From the cell containing the given text, extract its center point as [X, Y] coordinate. 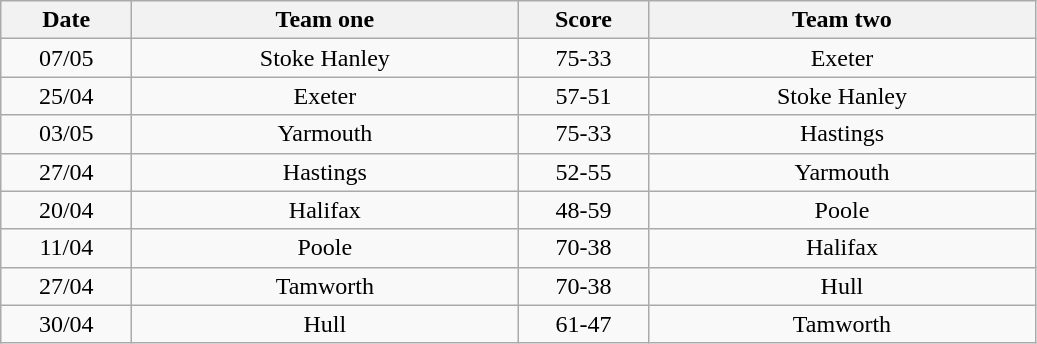
48-59 [584, 210]
61-47 [584, 324]
25/04 [66, 96]
20/04 [66, 210]
Score [584, 20]
Date [66, 20]
52-55 [584, 172]
07/05 [66, 58]
30/04 [66, 324]
57-51 [584, 96]
11/04 [66, 248]
Team one [325, 20]
03/05 [66, 134]
Team two [842, 20]
